Capture the cell that displays the provided text and extract its [x, y] central coordinate. 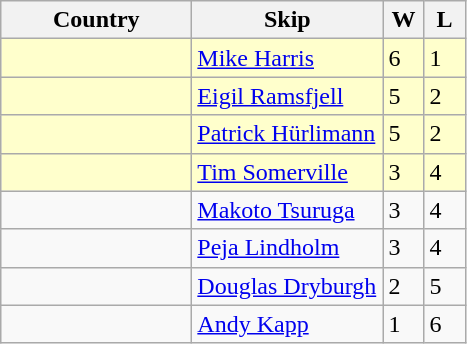
Makoto Tsuruga [288, 210]
Mike Harris [288, 58]
L [444, 20]
Peja Lindholm [288, 248]
Patrick Hürlimann [288, 134]
Skip [288, 20]
Country [96, 20]
Andy Kapp [288, 324]
Eigil Ramsfjell [288, 96]
W [404, 20]
Douglas Dryburgh [288, 286]
Tim Somerville [288, 172]
